For the text-containing cell, return its midpoint in [x, y] coordinate format. 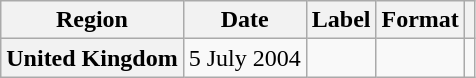
Label [341, 20]
Date [244, 20]
Format [420, 20]
5 July 2004 [244, 58]
Region [92, 20]
United Kingdom [92, 58]
